Pinpoint the cell where the given text exists, returning its (X, Y) midpoint coordinate. 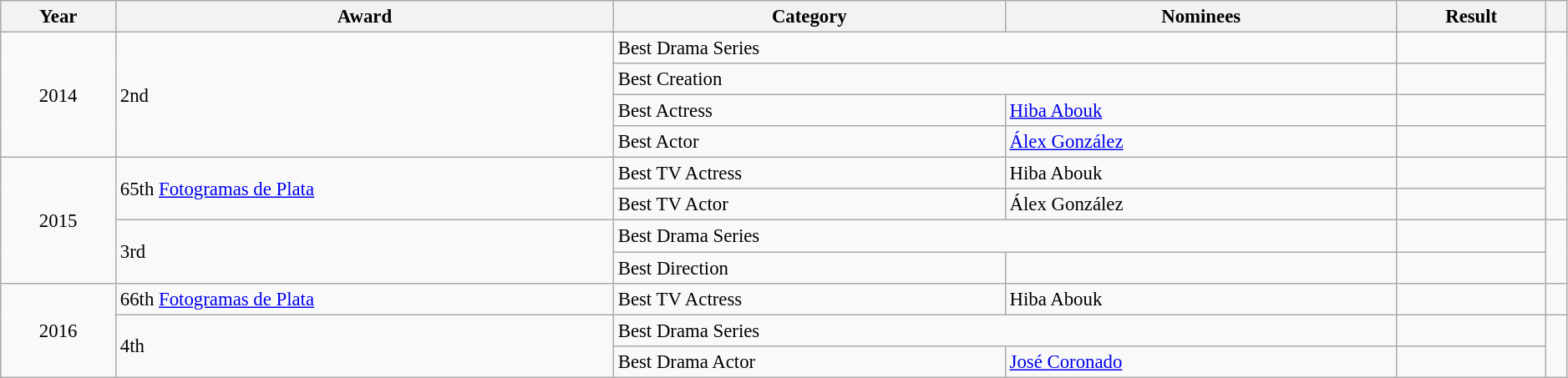
4th (365, 345)
Year (58, 17)
Award (365, 17)
Best TV Actor (809, 204)
2016 (58, 330)
Result (1471, 17)
3rd (365, 252)
Nominees (1201, 17)
Best Drama Actor (809, 361)
José Coronado (1201, 361)
65th Fotogramas de Plata (365, 189)
2015 (58, 220)
66th Fotogramas de Plata (365, 299)
2nd (365, 95)
Category (809, 17)
Best Actress (809, 111)
2014 (58, 95)
Best Creation (1005, 79)
Best Direction (809, 268)
Best Actor (809, 142)
